Search for the cell housing the specified text and yield its [X, Y] center coordinate. 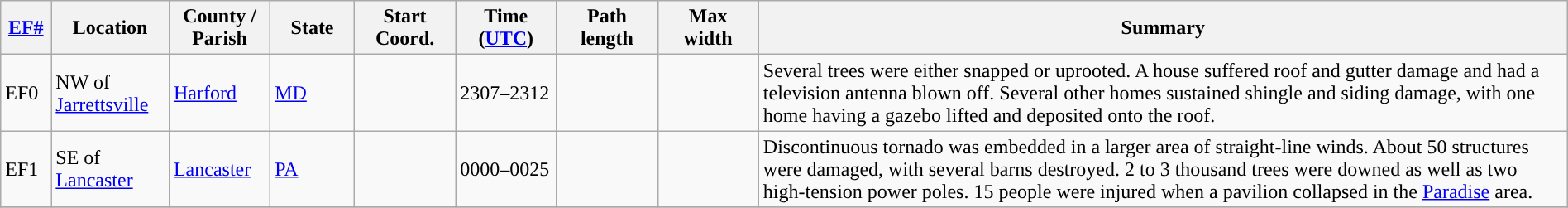
2307–2312 [506, 93]
Summary [1163, 28]
Path length [607, 28]
Harford [219, 93]
NW of Jarrettsville [111, 93]
Max width [708, 28]
County / Parish [219, 28]
MD [313, 93]
Location [111, 28]
Start Coord. [404, 28]
SE of Lancaster [111, 169]
State [313, 28]
EF0 [26, 93]
EF# [26, 28]
0000–0025 [506, 169]
Time (UTC) [506, 28]
Lancaster [219, 169]
PA [313, 169]
EF1 [26, 169]
